Output the [x, y] coordinate of the center of the cell containing the given text.  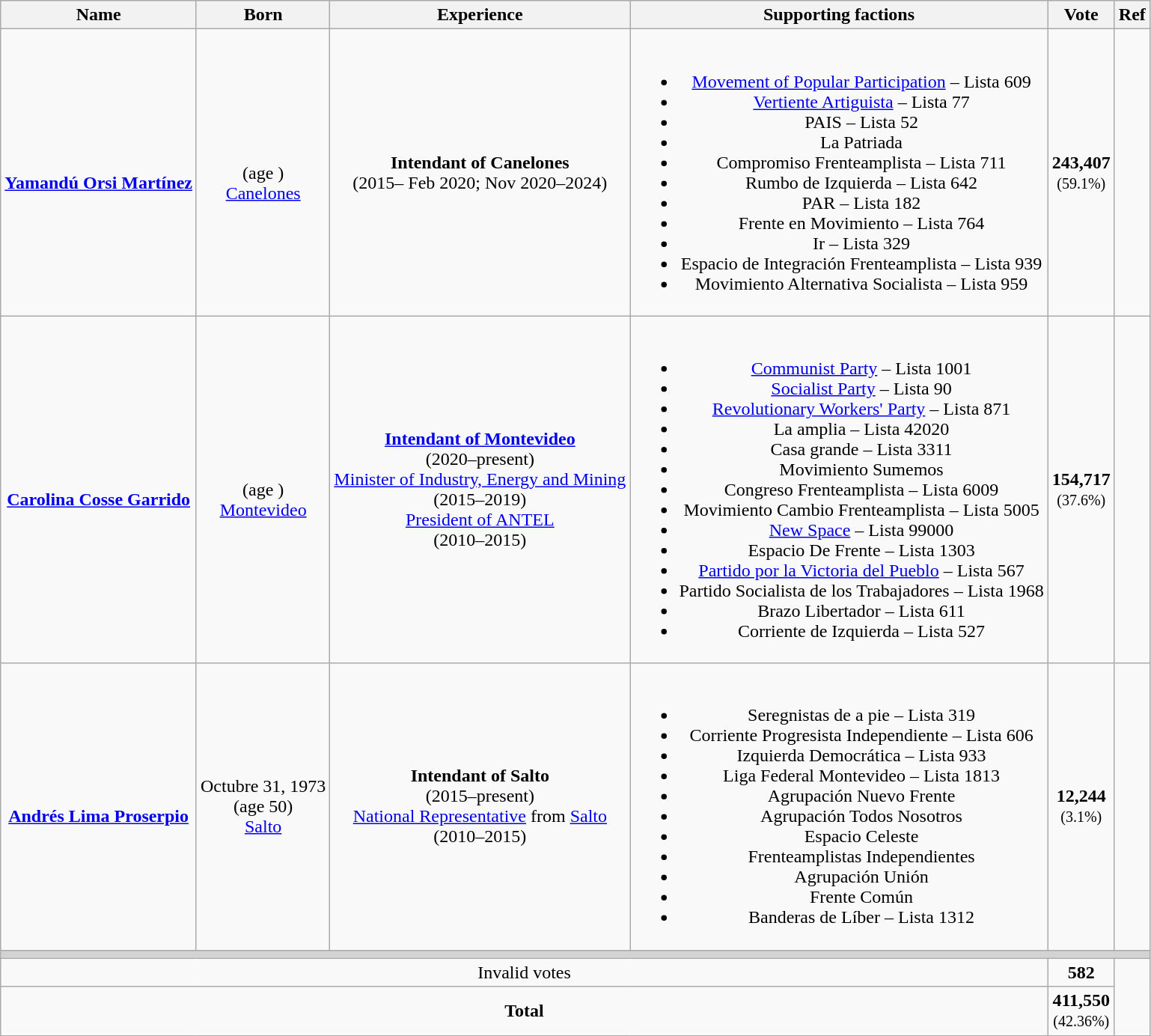
Carolina Cosse Garrido [99, 490]
243,407(59.1%) [1081, 172]
Experience [480, 15]
Total [524, 1011]
Name [99, 15]
12,244(3.1%) [1081, 807]
Vote [1081, 15]
Andrés Lima Proserpio [99, 807]
(age )Canelones [263, 172]
582 [1081, 972]
Born [263, 15]
(age )Montevideo [263, 490]
154,717(37.6%) [1081, 490]
Supporting factions [839, 15]
411,550(42.36%) [1081, 1011]
Intendant of Montevideo (2020–present)Minister of Industry, Energy and Mining(2015–2019)President of ANTEL(2010–2015) [480, 490]
Intendant of Salto(2015–present)National Representative from Salto(2010–2015) [480, 807]
Invalid votes [524, 972]
Intendant of Canelones(2015– Feb 2020; Nov 2020–2024) [480, 172]
Yamandú Orsi Martínez [99, 172]
Octubre 31, 1973(age 50)Salto [263, 807]
Ref [1132, 15]
